Detect which cell encompasses the target text, then output its (x, y) center coordinate. 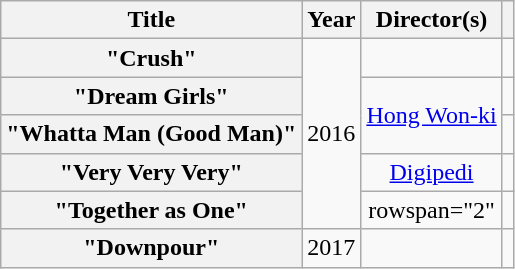
Title (152, 20)
2017 (332, 248)
2016 (332, 134)
"Whatta Man (Good Man)" (152, 134)
"Very Very Very" (152, 172)
rowspan="2" (432, 210)
"Crush" (152, 58)
"Together as One" (152, 210)
"Downpour" (152, 248)
Year (332, 20)
Hong Won-ki (432, 115)
Director(s) (432, 20)
Digipedi (432, 172)
"Dream Girls" (152, 96)
